Return (x, y) of the center of cell containing provided text 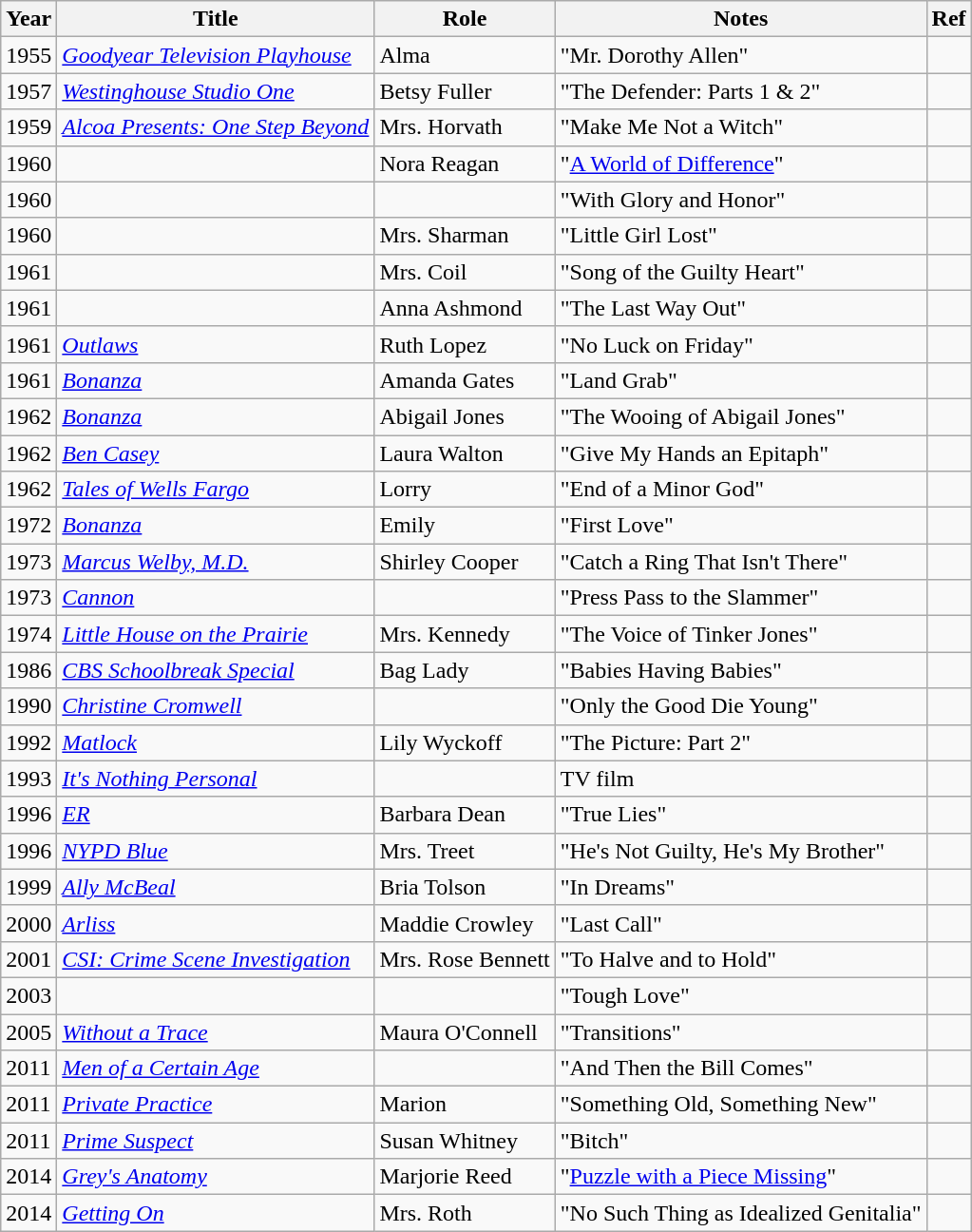
1990 (29, 706)
Marion (465, 1105)
Outlaws (216, 344)
Matlock (216, 742)
Westinghouse Studio One (216, 91)
Christine Cromwell (216, 706)
Bag Lady (465, 670)
1992 (29, 742)
Ref (948, 19)
"Song of the Guilty Heart" (741, 272)
Arliss (216, 923)
"Bitch" (741, 1141)
Betsy Fuller (465, 91)
1999 (29, 887)
"Make Me Not a Witch" (741, 127)
Maddie Crowley (465, 923)
Role (465, 19)
Without a Trace (216, 1031)
"Puzzle with a Piece Missing" (741, 1177)
Prime Suspect (216, 1141)
"Press Pass to the Slammer" (741, 598)
Tales of Wells Fargo (216, 490)
Alma (465, 55)
"Catch a Ring That Isn't There" (741, 562)
NYPD Blue (216, 851)
Mrs. Coil (465, 272)
"In Dreams" (741, 887)
1955 (29, 55)
Title (216, 19)
"First Love" (741, 526)
Mrs. Kennedy (465, 634)
Susan Whitney (465, 1141)
"And Then the Bill Comes" (741, 1068)
Ben Casey (216, 453)
"Little Girl Lost" (741, 236)
"End of a Minor God" (741, 490)
"The Picture: Part 2" (741, 742)
Bria Tolson (465, 887)
"Land Grab" (741, 380)
Mrs. Sharman (465, 236)
Marcus Welby, M.D. (216, 562)
Laura Walton (465, 453)
"Last Call" (741, 923)
Getting On (216, 1213)
2005 (29, 1031)
"No Luck on Friday" (741, 344)
Men of a Certain Age (216, 1068)
Mrs. Rose Bennett (465, 959)
2000 (29, 923)
Marjorie Reed (465, 1177)
"Babies Having Babies" (741, 670)
Mrs. Horvath (465, 127)
1986 (29, 670)
1959 (29, 127)
Shirley Cooper (465, 562)
Cannon (216, 598)
Ruth Lopez (465, 344)
Abigail Jones (465, 416)
"The Last Way Out" (741, 308)
Anna Ashmond (465, 308)
"With Glory and Honor" (741, 200)
Amanda Gates (465, 380)
1974 (29, 634)
Lorry (465, 490)
Little House on the Prairie (216, 634)
Barbara Dean (465, 815)
1993 (29, 779)
"Give My Hands an Epitaph" (741, 453)
"He's Not Guilty, He's My Brother" (741, 851)
"Transitions" (741, 1031)
1957 (29, 91)
"Mr. Dorothy Allen" (741, 55)
"A World of Difference" (741, 164)
Mrs. Treet (465, 851)
"The Wooing of Abigail Jones" (741, 416)
Grey's Anatomy (216, 1177)
"The Voice of Tinker Jones" (741, 634)
Emily (465, 526)
TV film (741, 779)
"Only the Good Die Young" (741, 706)
Year (29, 19)
ER (216, 815)
Nora Reagan (465, 164)
"Something Old, Something New" (741, 1105)
Private Practice (216, 1105)
2001 (29, 959)
Maura O'Connell (465, 1031)
2003 (29, 995)
Lily Wyckoff (465, 742)
"The Defender: Parts 1 & 2" (741, 91)
"To Halve and to Hold" (741, 959)
Mrs. Roth (465, 1213)
"True Lies" (741, 815)
Goodyear Television Playhouse (216, 55)
"Tough Love" (741, 995)
Ally McBeal (216, 887)
CSI: Crime Scene Investigation (216, 959)
"No Such Thing as Idealized Genitalia" (741, 1213)
1972 (29, 526)
Alcoa Presents: One Step Beyond (216, 127)
CBS Schoolbreak Special (216, 670)
Notes (741, 19)
It's Nothing Personal (216, 779)
